Detect which cell encompasses the target text, then output its [x, y] center coordinate. 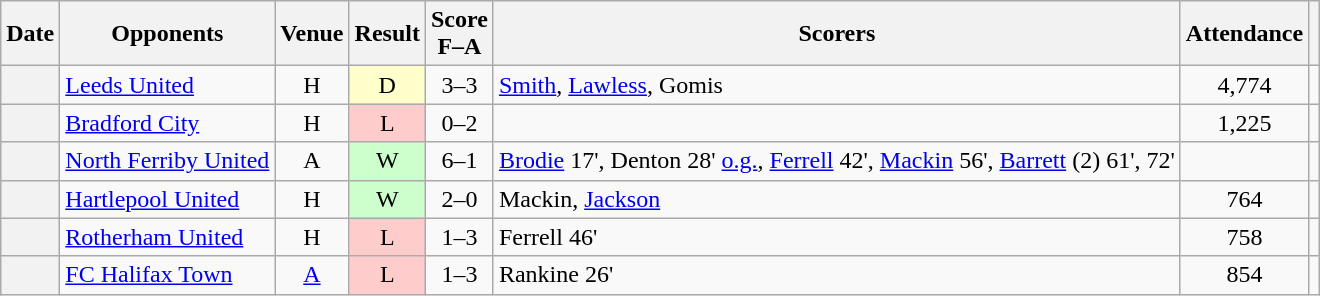
North Ferriby United [168, 161]
Mackin, Jackson [836, 199]
Hartlepool United [168, 199]
Date [30, 34]
Attendance [1244, 34]
1,225 [1244, 123]
Smith, Lawless, Gomis [836, 85]
3–3 [459, 85]
854 [1244, 275]
D [387, 85]
ScoreF–A [459, 34]
758 [1244, 237]
764 [1244, 199]
Rotherham United [168, 237]
Result [387, 34]
Brodie 17', Denton 28' o.g., Ferrell 42', Mackin 56', Barrett (2) 61', 72' [836, 161]
Ferrell 46' [836, 237]
Leeds United [168, 85]
Scorers [836, 34]
0–2 [459, 123]
2–0 [459, 199]
FC Halifax Town [168, 275]
Rankine 26' [836, 275]
4,774 [1244, 85]
6–1 [459, 161]
Venue [312, 34]
Opponents [168, 34]
Bradford City [168, 123]
